Return the (x, y) coordinate for the center point of the cell that contains the specified text.  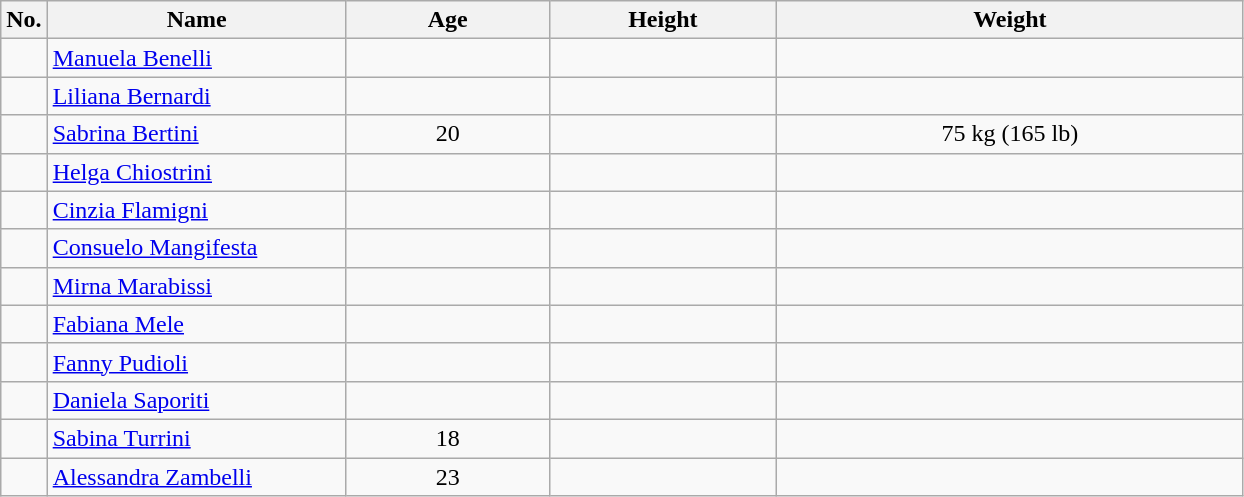
Cinzia Flamigni (196, 210)
No. (24, 20)
Age (448, 20)
Sabina Turrini (196, 438)
Weight (1010, 20)
Helga Chiostrini (196, 172)
Manuela Benelli (196, 58)
18 (448, 438)
23 (448, 477)
Mirna Marabissi (196, 286)
Name (196, 20)
Liliana Bernardi (196, 96)
Alessandra Zambelli (196, 477)
Consuelo Mangifesta (196, 248)
Sabrina Bertini (196, 134)
Fanny Pudioli (196, 362)
Daniela Saporiti (196, 400)
Height (662, 20)
Fabiana Mele (196, 324)
20 (448, 134)
75 kg (165 lb) (1010, 134)
